Scan for the cell matching the given text and deliver its (X, Y) coordinate at center. 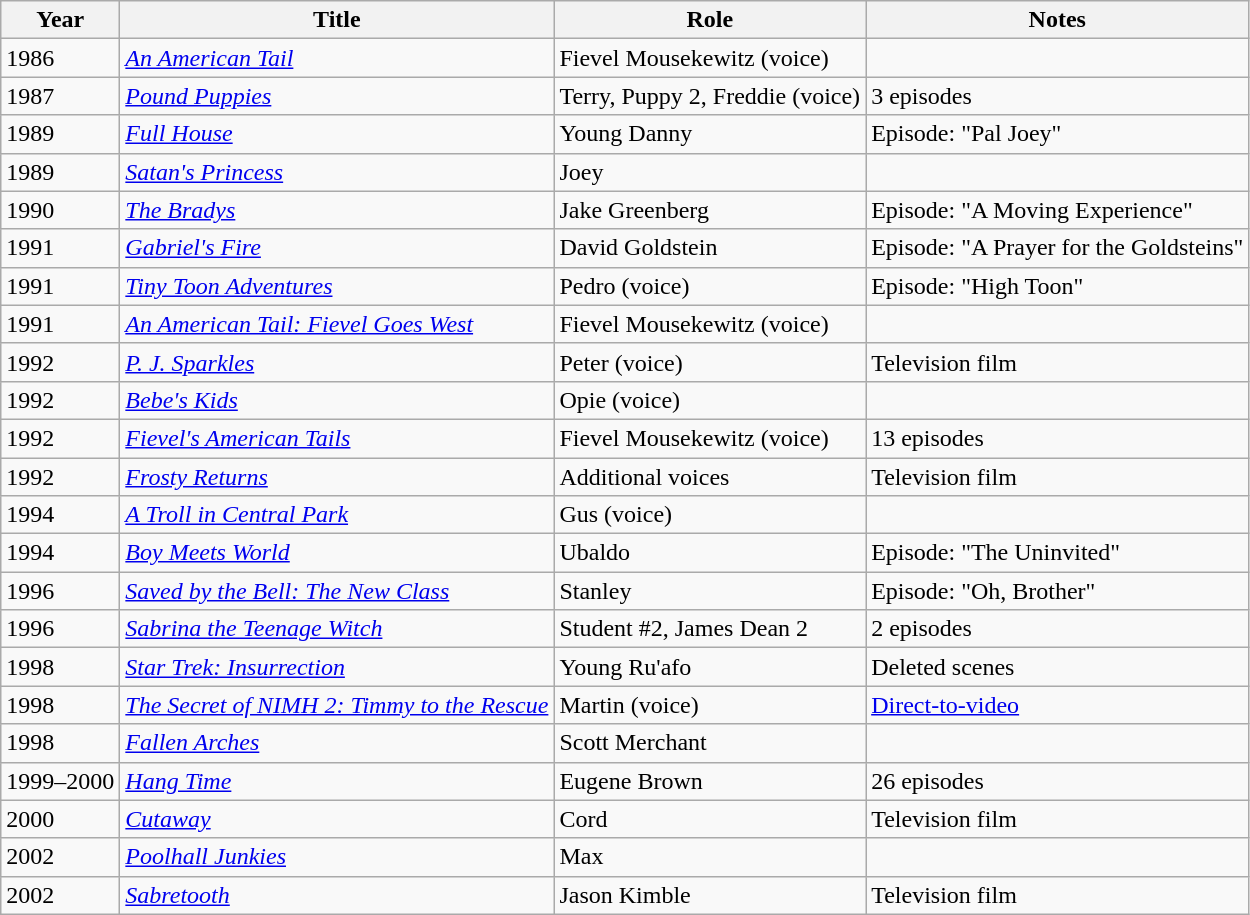
Sabretooth (337, 895)
Gabriel's Fire (337, 248)
P. J. Sparkles (337, 362)
A Troll in Central Park (337, 515)
1987 (60, 96)
Martin (voice) (710, 705)
Episode: "Pal Joey" (1058, 134)
Student #2, James Dean 2 (710, 629)
An American Tail: Fievel Goes West (337, 324)
Year (60, 20)
Episode: "High Toon" (1058, 286)
Additional voices (710, 477)
Cutaway (337, 819)
Star Trek: Insurrection (337, 667)
13 episodes (1058, 438)
David Goldstein (710, 248)
Cord (710, 819)
1999–2000 (60, 781)
Title (337, 20)
Young Danny (710, 134)
Role (710, 20)
Bebe's Kids (337, 400)
Episode: "Oh, Brother" (1058, 591)
Satan's Princess (337, 172)
Tiny Toon Adventures (337, 286)
Notes (1058, 20)
Joey (710, 172)
Deleted scenes (1058, 667)
Opie (voice) (710, 400)
Peter (voice) (710, 362)
Young Ru'afo (710, 667)
Full House (337, 134)
Pound Puppies (337, 96)
Ubaldo (710, 553)
Eugene Brown (710, 781)
Sabrina the Teenage Witch (337, 629)
Jason Kimble (710, 895)
Max (710, 857)
Terry, Puppy 2, Freddie (voice) (710, 96)
2 episodes (1058, 629)
Pedro (voice) (710, 286)
Saved by the Bell: The New Class (337, 591)
The Bradys (337, 210)
Hang Time (337, 781)
3 episodes (1058, 96)
Frosty Returns (337, 477)
Episode: "A Moving Experience" (1058, 210)
Gus (voice) (710, 515)
Boy Meets World (337, 553)
Episode: "The Uninvited" (1058, 553)
26 episodes (1058, 781)
Direct-to-video (1058, 705)
The Secret of NIMH 2: Timmy to the Rescue (337, 705)
Fievel's American Tails (337, 438)
Stanley (710, 591)
Jake Greenberg (710, 210)
2000 (60, 819)
An American Tail (337, 58)
Episode: "A Prayer for the Goldsteins" (1058, 248)
Fallen Arches (337, 743)
Poolhall Junkies (337, 857)
1986 (60, 58)
1990 (60, 210)
Scott Merchant (710, 743)
